Find where the given text appears and provide that cell's center as [x, y] coordinate. 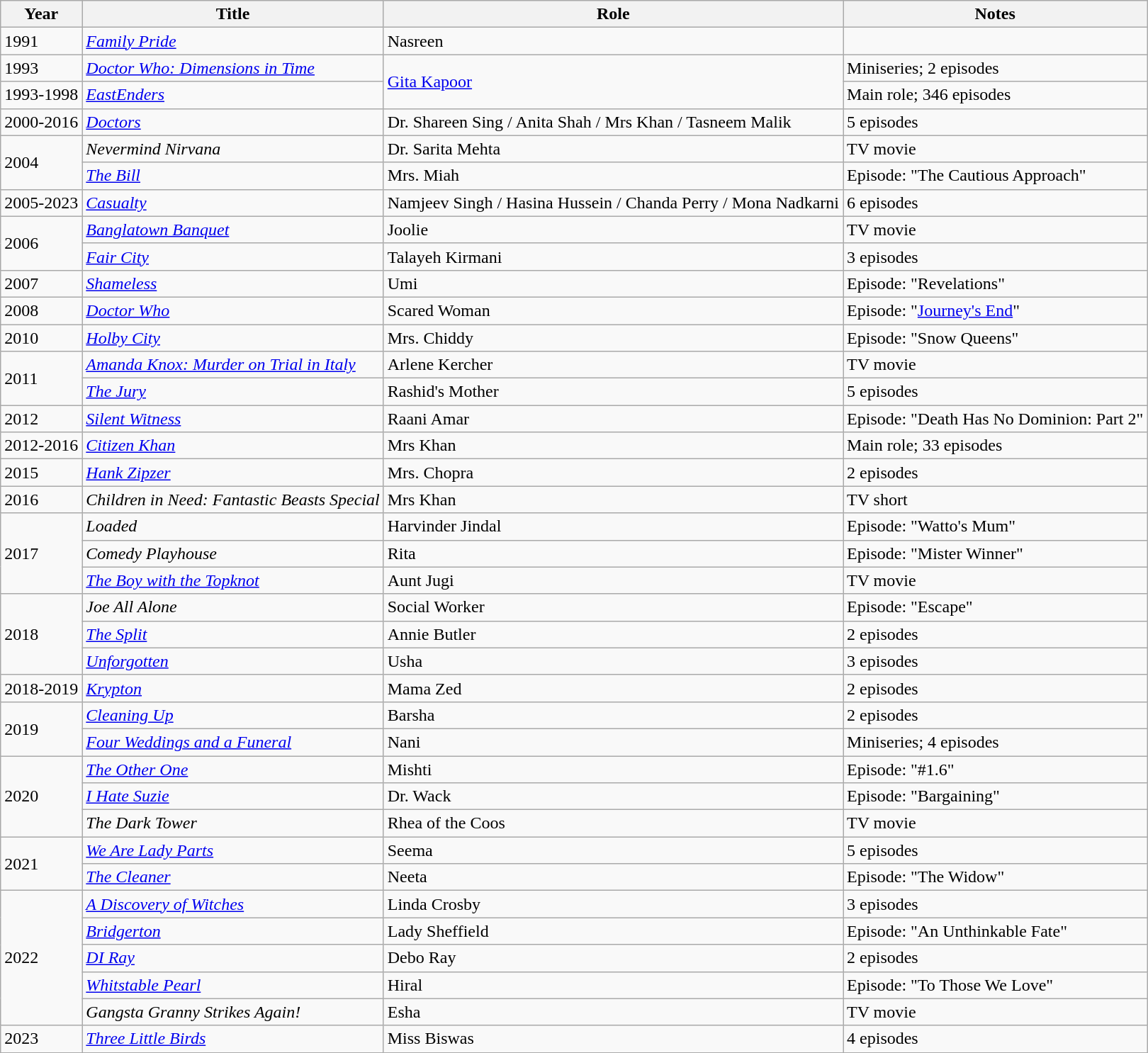
Children in Need: Fantastic Beasts Special [232, 500]
Scared Woman [613, 310]
Bridgerton [232, 931]
Cleaning Up [232, 715]
DI Ray [232, 958]
Hiral [613, 985]
The Jury [232, 392]
The Cleaner [232, 877]
Shameless [232, 283]
Episode: "The Widow" [995, 877]
1993 [41, 68]
2010 [41, 338]
Miniseries; 2 episodes [995, 68]
2006 [41, 243]
Neeta [613, 877]
2018-2019 [41, 688]
Loaded [232, 526]
Doctor Who: Dimensions in Time [232, 68]
Joolie [613, 230]
Casualty [232, 203]
The Split [232, 634]
2000-2016 [41, 122]
Rashid's Mother [613, 392]
I Hate Suzie [232, 796]
2012 [41, 419]
2007 [41, 283]
Usha [613, 661]
Doctors [232, 122]
Krypton [232, 688]
Mrs. Chiddy [613, 338]
2011 [41, 378]
Main role; 33 episodes [995, 446]
Hank Zipzer [232, 473]
2021 [41, 864]
Episode: "Journey's End" [995, 310]
Aunt Jugi [613, 580]
Role [613, 14]
Doctor Who [232, 310]
Seema [613, 850]
2012-2016 [41, 446]
TV short [995, 500]
Dr. Wack [613, 796]
The Boy with the Topknot [232, 580]
Gita Kapoor [613, 81]
Barsha [613, 715]
2004 [41, 162]
Lady Sheffield [613, 931]
Holby City [232, 338]
Episode: "To Those We Love" [995, 985]
2018 [41, 634]
The Other One [232, 769]
2023 [41, 1039]
Three Little Birds [232, 1039]
2015 [41, 473]
Mama Zed [613, 688]
Talayeh Kirmani [613, 257]
Namjeev Singh / Hasina Hussein / Chanda Perry / Mona Nadkarni [613, 203]
Nasreen [613, 41]
1993-1998 [41, 95]
2005-2023 [41, 203]
Arlene Kercher [613, 365]
Episode: "Escape" [995, 607]
2016 [41, 500]
Episode: "The Cautious Approach" [995, 176]
Main role; 346 episodes [995, 95]
The Bill [232, 176]
Family Pride [232, 41]
2020 [41, 796]
Episode: "Mister Winner" [995, 553]
Raani Amar [613, 419]
Miniseries; 4 episodes [995, 742]
Four Weddings and a Funeral [232, 742]
Banglatown Banquet [232, 230]
Fair City [232, 257]
Dr. Sarita Mehta [613, 149]
Rita [613, 553]
Episode: "Bargaining" [995, 796]
Rhea of the Coos [613, 823]
Comedy Playhouse [232, 553]
Citizen Khan [232, 446]
Silent Witness [232, 419]
Notes [995, 14]
Episode: "Watto's Mum" [995, 526]
Mrs. Miah [613, 176]
2017 [41, 553]
Mrs. Chopra [613, 473]
EastEnders [232, 95]
Esha [613, 1012]
2008 [41, 310]
Mishti [613, 769]
We Are Lady Parts [232, 850]
2019 [41, 728]
Year [41, 14]
Nevermind Nirvana [232, 149]
Nani [613, 742]
Miss Biswas [613, 1039]
Joe All Alone [232, 607]
Dr. Shareen Sing / Anita Shah / Mrs Khan / Tasneem Malik [613, 122]
Linda Crosby [613, 904]
Harvinder Jindal [613, 526]
Annie Butler [613, 634]
Whitstable Pearl [232, 985]
Gangsta Granny Strikes Again! [232, 1012]
Episode: "Snow Queens" [995, 338]
Umi [613, 283]
Amanda Knox: Murder on Trial in Italy [232, 365]
A Discovery of Witches [232, 904]
The Dark Tower [232, 823]
Episode: "An Unthinkable Fate" [995, 931]
Unforgotten [232, 661]
Social Worker [613, 607]
Episode: "#1.6" [995, 769]
2022 [41, 958]
4 episodes [995, 1039]
6 episodes [995, 203]
Episode: "Death Has No Dominion: Part 2" [995, 419]
Title [232, 14]
Debo Ray [613, 958]
Episode: "Revelations" [995, 283]
1991 [41, 41]
